Locate the cell with the specified text and output its (x, y) center coordinate. 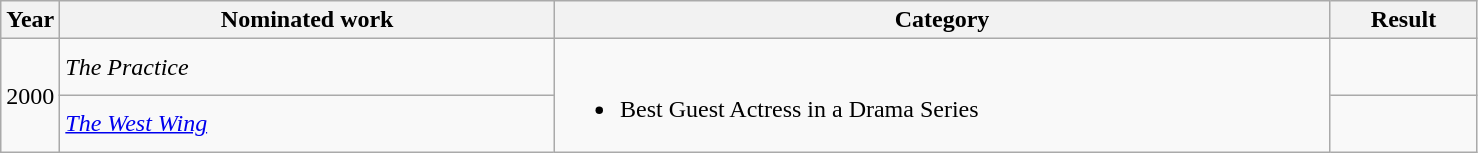
The West Wing (308, 124)
Nominated work (308, 20)
Year (30, 20)
Category (942, 20)
2000 (30, 96)
Result (1404, 20)
Best Guest Actress in a Drama Series (942, 96)
The Practice (308, 68)
